For the text-containing cell, return its midpoint in [X, Y] coordinate format. 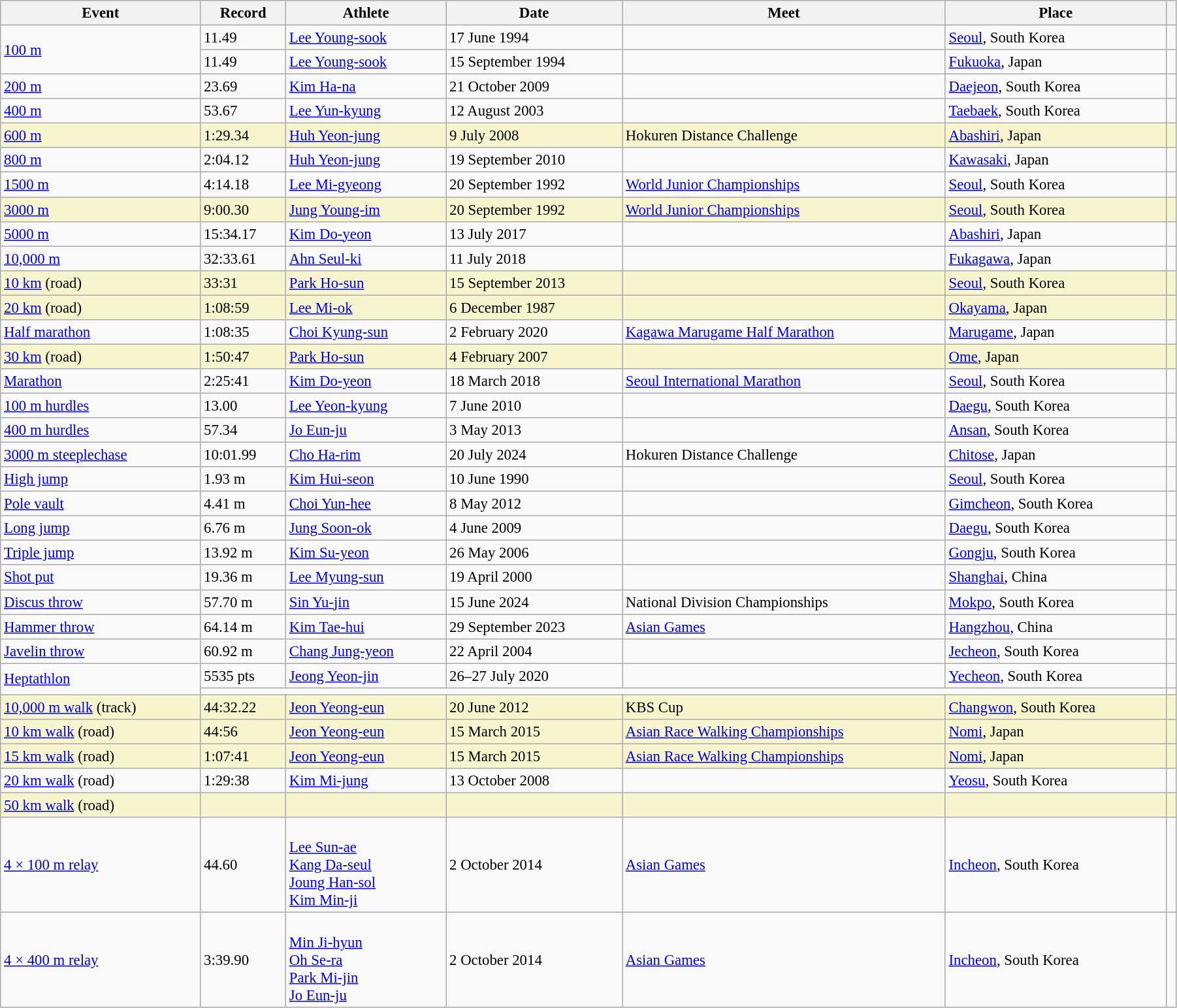
15 September 2013 [534, 283]
Chang Jung-yeon [366, 651]
5000 m [101, 234]
15:34.17 [243, 234]
4 June 2009 [534, 528]
Ansan, South Korea [1056, 430]
4 × 400 m relay [101, 960]
High jump [101, 479]
26 May 2006 [534, 553]
Daejeon, South Korea [1056, 87]
Yecheon, South Korea [1056, 676]
22 April 2004 [534, 651]
10 June 1990 [534, 479]
3000 m steeplechase [101, 455]
19 April 2000 [534, 578]
100 m [101, 50]
Jung Soon-ok [366, 528]
15 September 1994 [534, 62]
1:29.34 [243, 136]
Triple jump [101, 553]
13 July 2017 [534, 234]
Meet [784, 13]
Jeong Yeon-jin [366, 676]
5535 pts [243, 676]
Chitose, Japan [1056, 455]
Gimcheon, South Korea [1056, 504]
Kim Su-yeon [366, 553]
10:01.99 [243, 455]
60.92 m [243, 651]
50 km walk (road) [101, 806]
Lee Mi-ok [366, 307]
2:04.12 [243, 160]
Fukagawa, Japan [1056, 259]
Shot put [101, 578]
Jung Young-im [366, 210]
Athlete [366, 13]
Ahn Seul-ki [366, 259]
Date [534, 13]
3000 m [101, 210]
57.70 m [243, 602]
57.34 [243, 430]
Shanghai, China [1056, 578]
44:56 [243, 732]
19 September 2010 [534, 160]
Place [1056, 13]
Kagawa Marugame Half Marathon [784, 332]
2:25:41 [243, 381]
Long jump [101, 528]
29 September 2023 [534, 627]
Choi Yun-hee [366, 504]
400 m [101, 111]
10,000 m [101, 259]
Record [243, 13]
Changwon, South Korea [1056, 707]
64.14 m [243, 627]
3 May 2013 [534, 430]
Taebaek, South Korea [1056, 111]
Okayama, Japan [1056, 307]
Kim Ha-na [366, 87]
Lee Yeon-kyung [366, 405]
Jecheon, South Korea [1056, 651]
Event [101, 13]
1:07:41 [243, 756]
100 m hurdles [101, 405]
Cho Ha-rim [366, 455]
Lee Mi-gyeong [366, 185]
12 August 2003 [534, 111]
Heptathlon [101, 679]
10,000 m walk (track) [101, 707]
10 km walk (road) [101, 732]
Javelin throw [101, 651]
National Division Championships [784, 602]
20 June 2012 [534, 707]
Lee Sun-aeKang Da-seulJoung Han-solKim Min-ji [366, 865]
18 March 2018 [534, 381]
KBS Cup [784, 707]
44.60 [243, 865]
Sin Yu-jin [366, 602]
17 June 1994 [534, 38]
9 July 2008 [534, 136]
Kim Hui-seon [366, 479]
400 m hurdles [101, 430]
600 m [101, 136]
Fukuoka, Japan [1056, 62]
Mokpo, South Korea [1056, 602]
7 June 2010 [534, 405]
44:32.22 [243, 707]
Half marathon [101, 332]
30 km (road) [101, 356]
9:00.30 [243, 210]
21 October 2009 [534, 87]
3:39.90 [243, 960]
Kim Tae-hui [366, 627]
Kawasaki, Japan [1056, 160]
20 km walk (road) [101, 781]
800 m [101, 160]
Pole vault [101, 504]
15 June 2024 [534, 602]
23.69 [243, 87]
1:08:59 [243, 307]
Lee Myung-sun [366, 578]
Yeosu, South Korea [1056, 781]
13 October 2008 [534, 781]
4 × 100 m relay [101, 865]
15 km walk (road) [101, 756]
1.93 m [243, 479]
Lee Yun-kyung [366, 111]
Jo Eun-ju [366, 430]
4.41 m [243, 504]
32:33.61 [243, 259]
8 May 2012 [534, 504]
19.36 m [243, 578]
Choi Kyung-sun [366, 332]
6.76 m [243, 528]
20 July 2024 [534, 455]
11 July 2018 [534, 259]
Min Ji-hyunOh Se-raPark Mi-jinJo Eun-ju [366, 960]
20 km (road) [101, 307]
1:50:47 [243, 356]
Kim Mi-jung [366, 781]
1:29:38 [243, 781]
4:14.18 [243, 185]
13.00 [243, 405]
Marugame, Japan [1056, 332]
2 February 2020 [534, 332]
Hammer throw [101, 627]
10 km (road) [101, 283]
33:31 [243, 283]
200 m [101, 87]
1500 m [101, 185]
26–27 July 2020 [534, 676]
4 February 2007 [534, 356]
13.92 m [243, 553]
Ome, Japan [1056, 356]
53.67 [243, 111]
6 December 1987 [534, 307]
Seoul International Marathon [784, 381]
Hangzhou, China [1056, 627]
Discus throw [101, 602]
Marathon [101, 381]
1:08:35 [243, 332]
Gongju, South Korea [1056, 553]
